For the text-containing cell, return its midpoint in [X, Y] coordinate format. 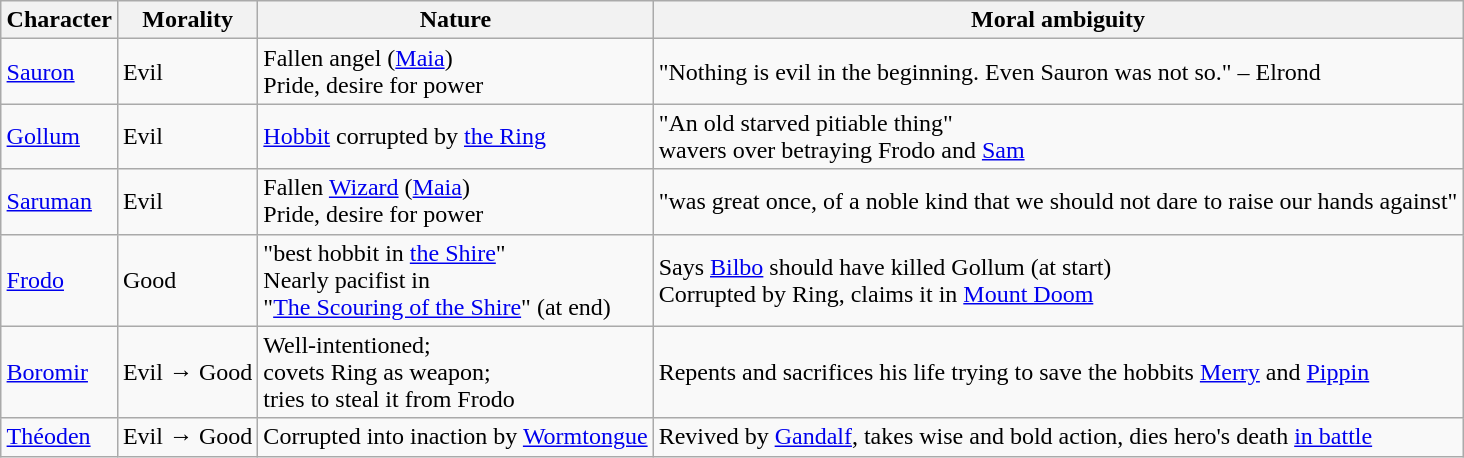
Saruman [59, 202]
Hobbit corrupted by the Ring [456, 136]
Nature [456, 20]
"Nothing is evil in the beginning. Even Sauron was not so." – Elrond [1058, 72]
Revived by Gandalf, takes wise and bold action, dies hero's death in battle [1058, 437]
Good [187, 280]
Moral ambiguity [1058, 20]
"An old starved pitiable thing"wavers over betraying Frodo and Sam [1058, 136]
Repents and sacrifices his life trying to save the hobbits Merry and Pippin [1058, 372]
Sauron [59, 72]
Boromir [59, 372]
Character [59, 20]
Théoden [59, 437]
Frodo [59, 280]
Fallen angel (Maia)Pride, desire for power [456, 72]
Says Bilbo should have killed Gollum (at start)Corrupted by Ring, claims it in Mount Doom [1058, 280]
Corrupted into inaction by Wormtongue [456, 437]
"was great once, of a noble kind that we should not dare to raise our hands against" [1058, 202]
Well-intentioned;covets Ring as weapon;tries to steal it from Frodo [456, 372]
Morality [187, 20]
"best hobbit in the Shire"Nearly pacifist in"The Scouring of the Shire" (at end) [456, 280]
Fallen Wizard (Maia)Pride, desire for power [456, 202]
Gollum [59, 136]
